Scan for the cell matching the given text and deliver its (X, Y) coordinate at center. 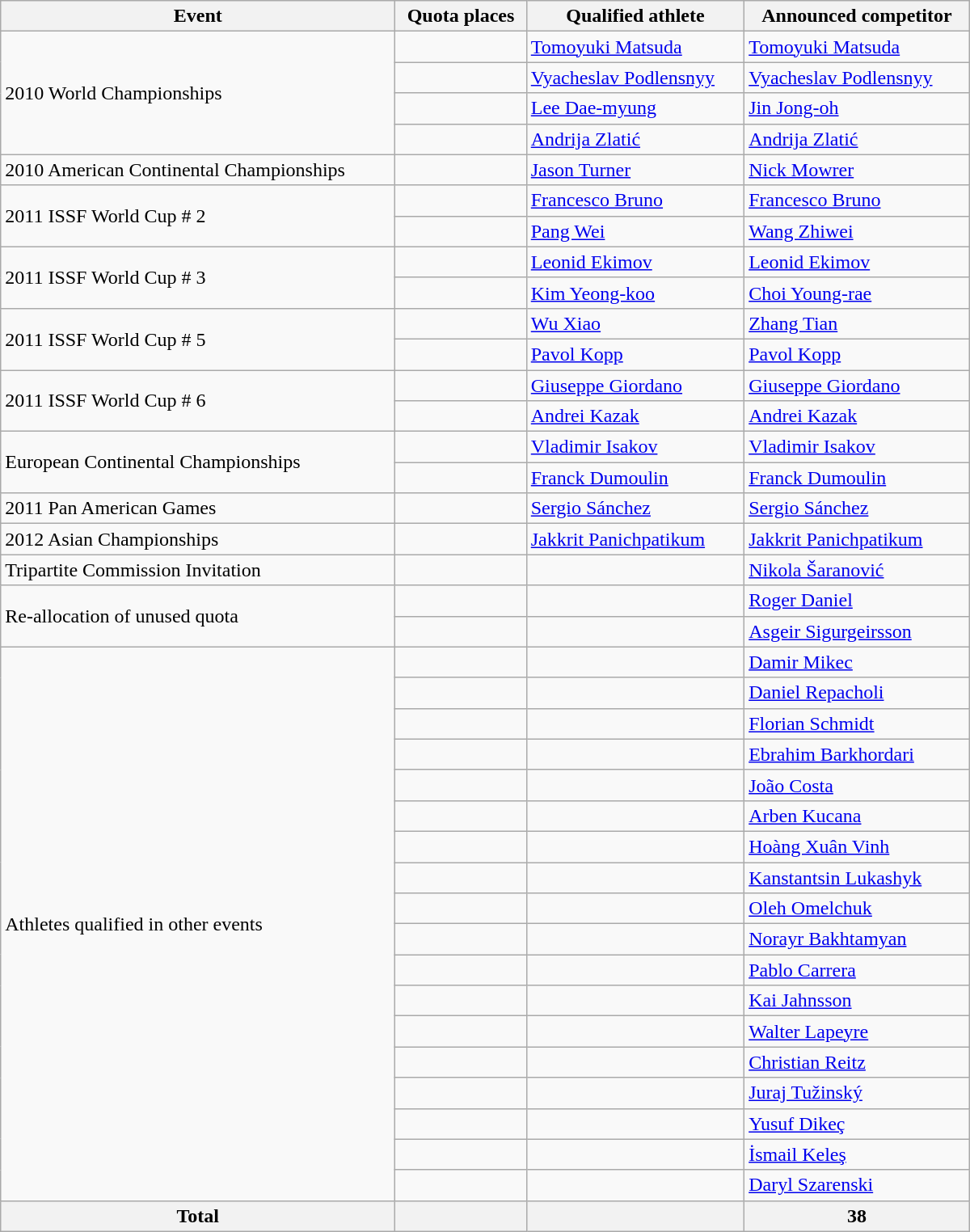
Re-allocation of unused quota (198, 616)
European Continental Championships (198, 462)
Florian Schmidt (857, 724)
2010 American Continental Championships (198, 170)
Asgeir Sigurgeirsson (857, 631)
Walter Lapeyre (857, 1032)
2012 Asian Championships (198, 539)
Christian Reitz (857, 1062)
Oleh Omelchuk (857, 909)
Nick Mowrer (857, 170)
2011 ISSF World Cup # 6 (198, 401)
Juraj Tužinský (857, 1093)
2011 ISSF World Cup # 5 (198, 339)
Zhang Tian (857, 323)
Quota places (461, 16)
Tripartite Commission Invitation (198, 570)
Nikola Šaranović (857, 570)
Announced competitor (857, 16)
Daniel Repacholi (857, 693)
Lee Dae-myung (635, 108)
Kai Jahnsson (857, 1001)
2011 Pan American Games (198, 508)
Wang Zhiwei (857, 231)
İsmail Keleş (857, 1154)
Event (198, 16)
Jason Turner (635, 170)
Yusuf Dikeç (857, 1124)
Jin Jong-oh (857, 108)
Kim Yeong-koo (635, 293)
Ebrahim Barkhordari (857, 754)
João Costa (857, 785)
Qualified athlete (635, 16)
Athletes qualified in other events (198, 923)
Wu Xiao (635, 323)
2011 ISSF World Cup # 2 (198, 216)
Roger Daniel (857, 601)
Choi Young-rae (857, 293)
Pang Wei (635, 231)
2010 World Championships (198, 93)
Norayr Bakhtamyan (857, 939)
Hoàng Xuân Vinh (857, 846)
Kanstantsin Lukashyk (857, 877)
Daryl Szarenski (857, 1185)
Arben Kucana (857, 816)
38 (857, 1216)
Total (198, 1216)
Pablo Carrera (857, 970)
Damir Mikec (857, 662)
2011 ISSF World Cup # 3 (198, 277)
